Detect which cell encompasses the target text, then output its (X, Y) center coordinate. 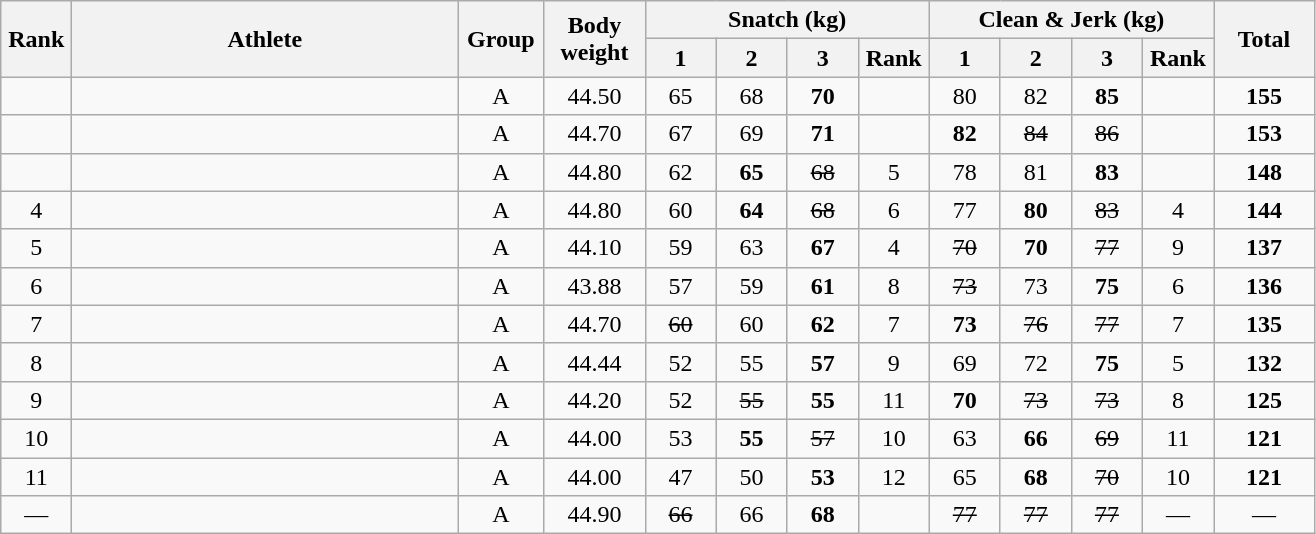
44.90 (594, 515)
144 (1264, 210)
Body weight (594, 39)
71 (822, 134)
85 (1106, 96)
84 (1036, 134)
72 (1036, 362)
153 (1264, 134)
148 (1264, 172)
64 (752, 210)
78 (964, 172)
Group (501, 39)
44.44 (594, 362)
86 (1106, 134)
Athlete (265, 39)
44.20 (594, 400)
136 (1264, 286)
44.10 (594, 248)
76 (1036, 324)
81 (1036, 172)
61 (822, 286)
137 (1264, 248)
50 (752, 477)
155 (1264, 96)
Total (1264, 39)
132 (1264, 362)
12 (894, 477)
Snatch (kg) (787, 20)
43.88 (594, 286)
44.50 (594, 96)
Clean & Jerk (kg) (1071, 20)
47 (680, 477)
135 (1264, 324)
125 (1264, 400)
